Return (x, y) of the center of cell containing provided text 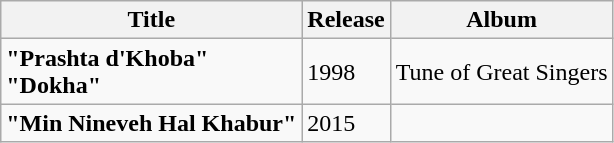
"Prashta d'Khoba""Dokha" (152, 72)
2015 (346, 123)
Tune of Great Singers (502, 72)
Title (152, 20)
"Min Nineveh Hal Khabur" (152, 123)
Release (346, 20)
1998 (346, 72)
Album (502, 20)
